Locate the cell with the specified text and output its (X, Y) center coordinate. 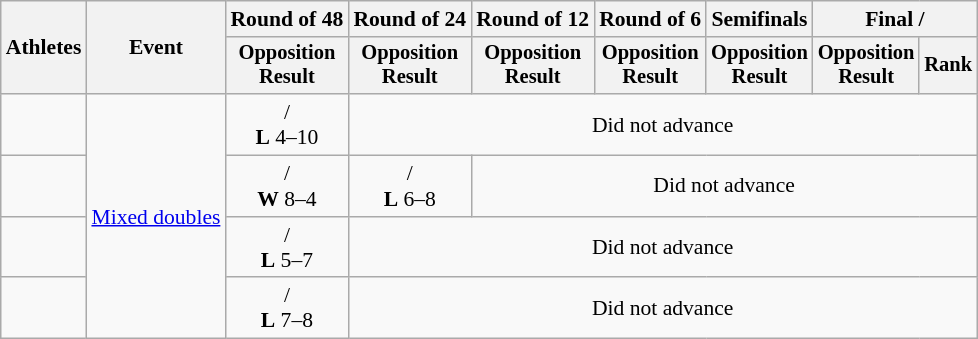
Event (156, 48)
Final / (895, 19)
Rank (948, 66)
Athletes (44, 48)
Round of 12 (532, 19)
/ L 5–7 (286, 248)
Semifinals (760, 19)
Round of 24 (410, 19)
Mixed doubles (156, 216)
/ L 6–8 (410, 186)
Round of 6 (650, 19)
/ W 8–4 (286, 186)
Round of 48 (286, 19)
/ L 4–10 (286, 124)
/ L 7–8 (286, 308)
